Provide the (X, Y) coordinate of the cell's center where the given text is located.  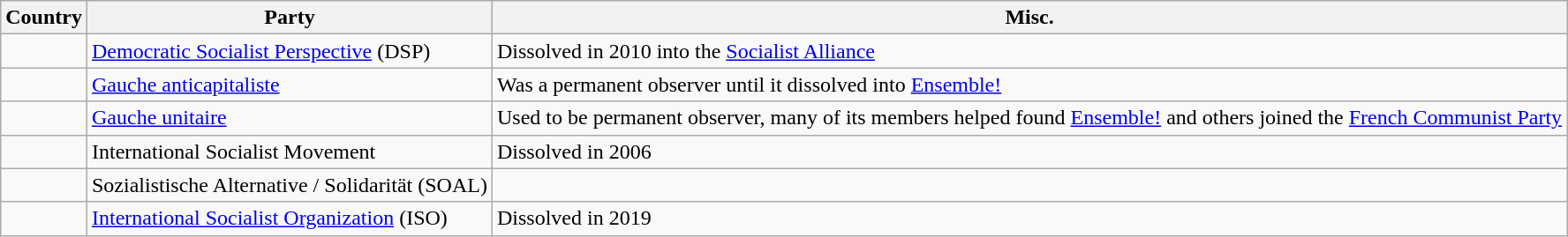
Sozialistische Alternative / Solidarität (SOAL) (290, 185)
Misc. (1029, 18)
Dissolved in 2019 (1029, 218)
Dissolved in 2010 into the Socialist Alliance (1029, 51)
International Socialist Organization (ISO) (290, 218)
Democratic Socialist Perspective (DSP) (290, 51)
Country (44, 18)
Gauche anticapitaliste (290, 85)
International Socialist Movement (290, 152)
Was a permanent observer until it dissolved into Ensemble! (1029, 85)
Dissolved in 2006 (1029, 152)
Gauche unitaire (290, 118)
Used to be permanent observer, many of its members helped found Ensemble! and others joined the French Communist Party (1029, 118)
Party (290, 18)
